Provide the (X, Y) coordinate of the cell's center where the given text is located.  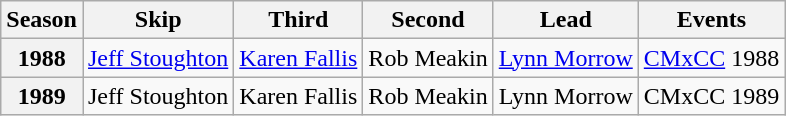
CMxCC 1988 (711, 58)
Events (711, 20)
1989 (42, 96)
Season (42, 20)
Second (428, 20)
1988 (42, 58)
Lead (566, 20)
Third (298, 20)
CMxCC 1989 (711, 96)
Skip (158, 20)
